Output the (X, Y) coordinate of the center of the cell containing the given text.  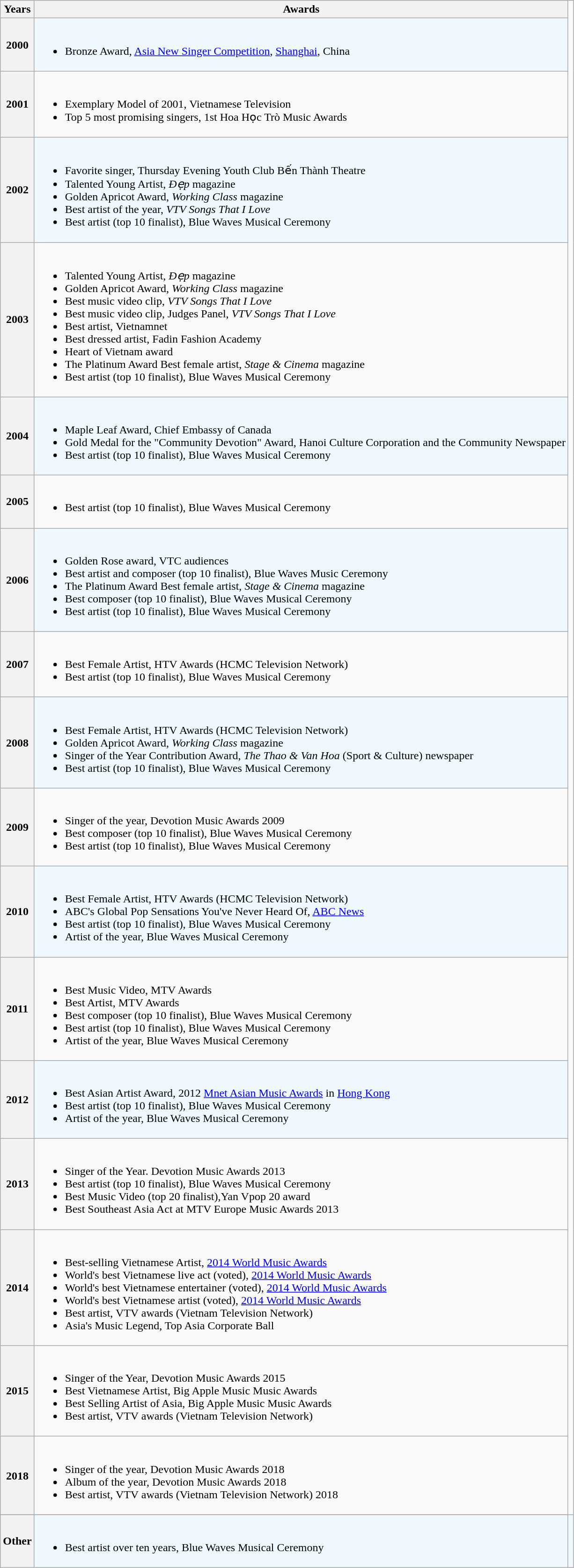
2000 (17, 45)
Exemplary Model of 2001, Vietnamese TelevisionTop 5 most promising singers, 1st Hoa Học Trò Music Awards (301, 104)
2011 (17, 1008)
Best artist over ten years, Blue Waves Musical Ceremony (301, 1541)
2014 (17, 1288)
2004 (17, 436)
Bronze Award, Asia New Singer Competition, Shanghai, China (301, 45)
2006 (17, 579)
Awards (301, 9)
2018 (17, 1475)
2008 (17, 742)
2015 (17, 1391)
Years (17, 9)
Other (17, 1541)
2010 (17, 911)
Best artist (top 10 finalist), Blue Waves Musical Ceremony (301, 502)
2013 (17, 1184)
2005 (17, 502)
2009 (17, 827)
2003 (17, 320)
2007 (17, 664)
Best Female Artist, HTV Awards (HCMC Television Network)Best artist (top 10 finalist), Blue Waves Musical Ceremony (301, 664)
2002 (17, 190)
Singer of the year, Devotion Music Awards 2018Album of the year, Devotion Music Awards 2018Best artist, VTV awards (Vietnam Television Network) 2018 (301, 1475)
2001 (17, 104)
2012 (17, 1100)
